Find where the given text appears and provide that cell's center as (x, y) coordinate. 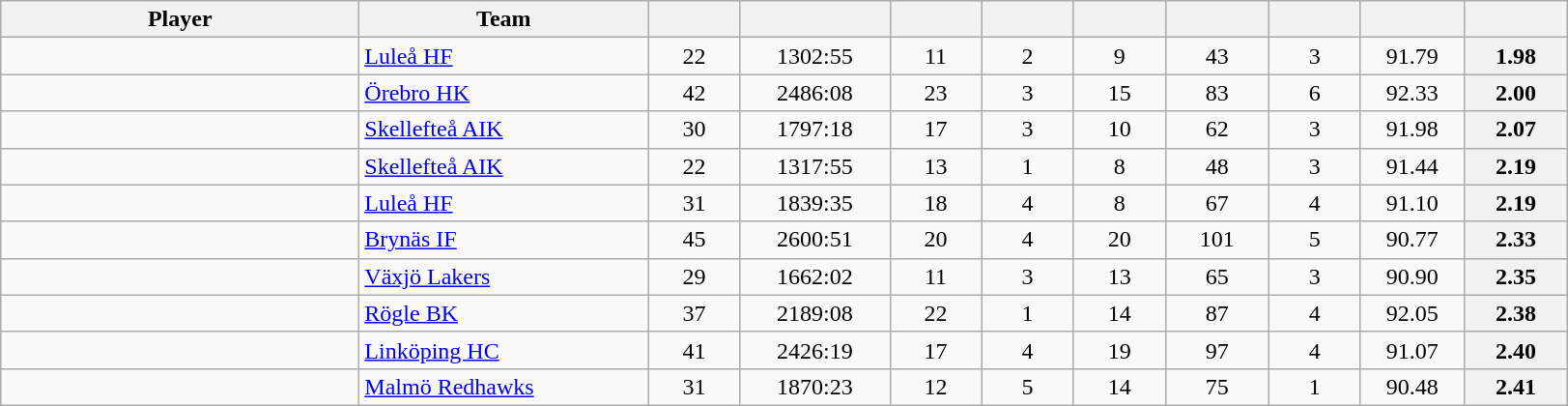
2189:08 (815, 313)
91.79 (1412, 56)
2426:19 (815, 350)
1302:55 (815, 56)
23 (935, 93)
91.07 (1412, 350)
Örebro HK (504, 93)
90.48 (1412, 387)
67 (1217, 203)
1662:02 (815, 276)
Brynäs IF (504, 240)
2.07 (1515, 130)
30 (694, 130)
15 (1119, 93)
1797:18 (815, 130)
91.44 (1412, 166)
62 (1217, 130)
Linköping HC (504, 350)
97 (1217, 350)
2.40 (1515, 350)
92.05 (1412, 313)
6 (1314, 93)
43 (1217, 56)
Team (504, 19)
91.10 (1412, 203)
42 (694, 93)
92.33 (1412, 93)
2600:51 (815, 240)
Rögle BK (504, 313)
Player (180, 19)
2.00 (1515, 93)
90.90 (1412, 276)
Malmö Redhawks (504, 387)
2.33 (1515, 240)
2486:08 (815, 93)
2.35 (1515, 276)
75 (1217, 387)
1.98 (1515, 56)
18 (935, 203)
2.41 (1515, 387)
9 (1119, 56)
2 (1028, 56)
45 (694, 240)
65 (1217, 276)
12 (935, 387)
83 (1217, 93)
91.98 (1412, 130)
1839:35 (815, 203)
90.77 (1412, 240)
2.38 (1515, 313)
1870:23 (815, 387)
37 (694, 313)
10 (1119, 130)
41 (694, 350)
19 (1119, 350)
29 (694, 276)
48 (1217, 166)
1317:55 (815, 166)
101 (1217, 240)
Växjö Lakers (504, 276)
87 (1217, 313)
